Return the [x, y] coordinate for the center point of the cell that contains the specified text.  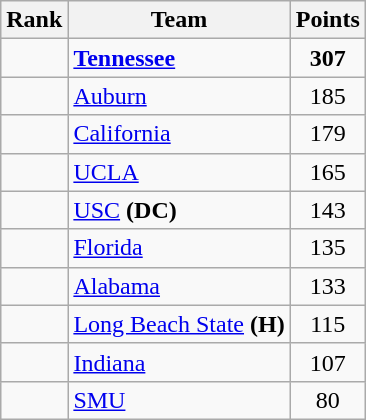
UCLA [179, 172]
Auburn [179, 96]
115 [328, 324]
SMU [179, 400]
185 [328, 96]
Indiana [179, 362]
Points [328, 20]
Tennessee [179, 58]
165 [328, 172]
307 [328, 58]
80 [328, 400]
133 [328, 286]
179 [328, 134]
Rank [34, 20]
Alabama [179, 286]
107 [328, 362]
California [179, 134]
USC (DC) [179, 210]
143 [328, 210]
Long Beach State (H) [179, 324]
135 [328, 248]
Team [179, 20]
Florida [179, 248]
